Return [X, Y] of the center of cell containing provided text 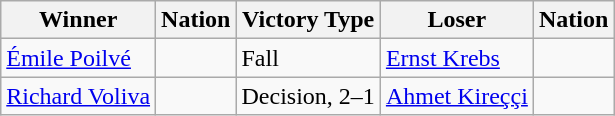
Loser [456, 20]
Richard Voliva [78, 96]
Winner [78, 20]
Decision, 2–1 [308, 96]
Victory Type [308, 20]
Ahmet Kireççi [456, 96]
Ernst Krebs [456, 58]
Émile Poilvé [78, 58]
Fall [308, 58]
